Search for the cell housing the specified text and yield its [x, y] center coordinate. 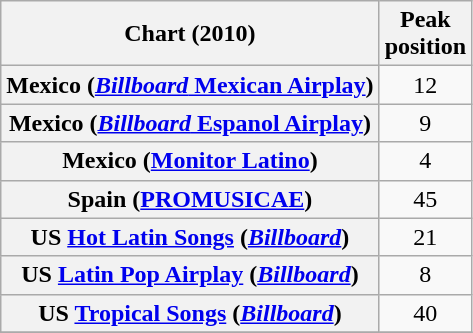
40 [425, 313]
9 [425, 123]
Mexico (Billboard Espanol Airplay) [190, 123]
US Latin Pop Airplay (Billboard) [190, 275]
12 [425, 85]
21 [425, 237]
8 [425, 275]
Peakposition [425, 34]
Mexico (Monitor Latino) [190, 161]
Mexico (Billboard Mexican Airplay) [190, 85]
45 [425, 199]
US Tropical Songs (Billboard) [190, 313]
US Hot Latin Songs (Billboard) [190, 237]
Chart (2010) [190, 34]
4 [425, 161]
Spain (PROMUSICAE) [190, 199]
